Locate the cell with the specified text and output its (X, Y) center coordinate. 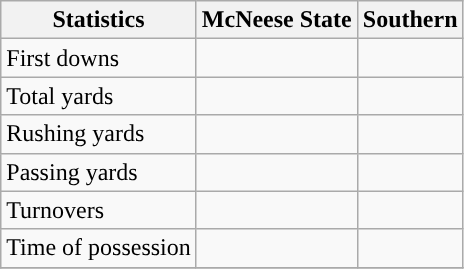
First downs (99, 58)
Statistics (99, 20)
Time of possession (99, 248)
Southern (410, 20)
McNeese State (276, 20)
Rushing yards (99, 134)
Turnovers (99, 210)
Total yards (99, 96)
Passing yards (99, 172)
